Output the (x, y) coordinate of the center of the cell containing the given text.  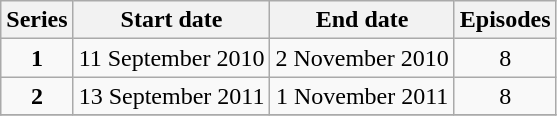
Episodes (505, 20)
Start date (172, 20)
1 November 2011 (362, 96)
Series (37, 20)
11 September 2010 (172, 58)
1 (37, 58)
2 November 2010 (362, 58)
End date (362, 20)
13 September 2011 (172, 96)
2 (37, 96)
